Extract the [x, y] coordinate from the center of the cell holding the provided text.  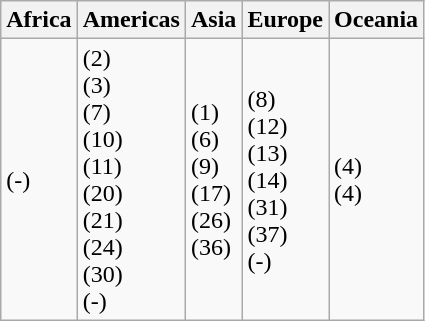
Africa [39, 20]
(8) (12) (13) (14) (31) (37) (-) [286, 180]
(1) (6) (9) (17) (26) (36) [213, 180]
(-) [39, 180]
(4) (4) [376, 180]
Oceania [376, 20]
Americas [131, 20]
Asia [213, 20]
(2) (3) (7) (10) (11) (20) (21) (24) (30) (-) [131, 180]
Europe [286, 20]
